Locate the cell with the specified text and output its (X, Y) center coordinate. 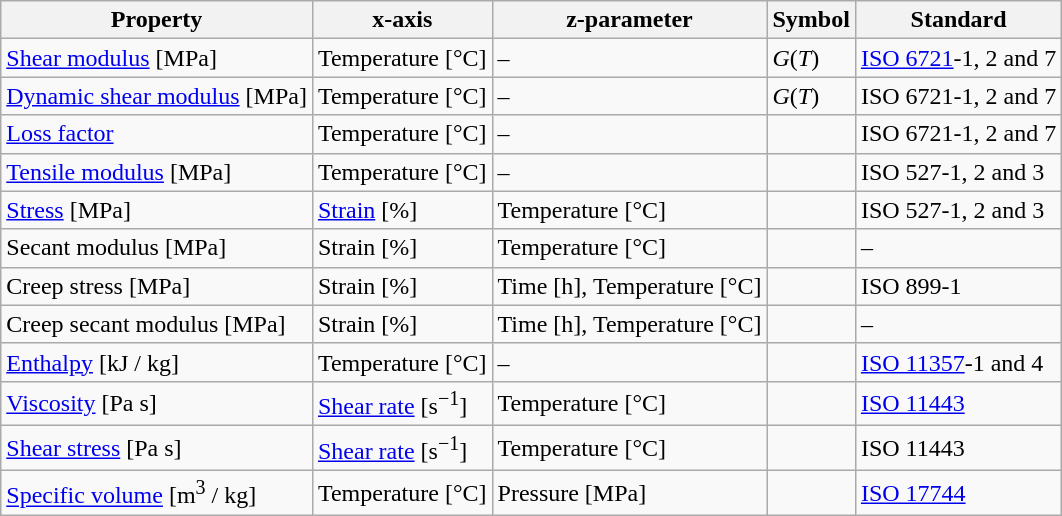
Symbol (811, 20)
x-axis (402, 20)
Shear modulus [MPa] (157, 58)
Tensile modulus [MPa] (157, 172)
z-parameter (630, 20)
Enthalpy [kJ / kg] (157, 362)
Secant modulus [MPa] (157, 248)
Shear stress [Pa s] (157, 448)
Stress [MPa] (157, 210)
Loss factor (157, 134)
Standard (958, 20)
ISO 899-1 (958, 286)
Creep secant modulus [MPa] (157, 324)
Pressure [MPa] (630, 492)
Dynamic shear modulus [MPa] (157, 96)
Creep stress [MPa] (157, 286)
Viscosity [Pa s] (157, 404)
Specific volume [m3 / kg] (157, 492)
Property (157, 20)
ISO 17744 (958, 492)
ISO 11357-1 and 4 (958, 362)
